Scan for the cell matching the given text and deliver its [x, y] coordinate at center. 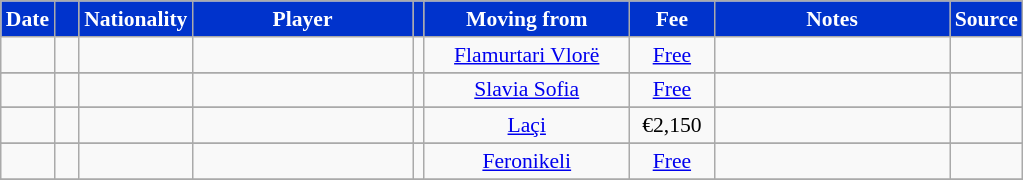
Flamurtari Vlorë [526, 55]
Notes [832, 19]
Fee [672, 19]
Date [28, 19]
Slavia Sofia [526, 90]
Laçi [526, 126]
Moving from [526, 19]
Feronikeli [526, 162]
€2,150 [672, 126]
Player [302, 19]
Source [986, 19]
Nationality [136, 19]
